Output the [x, y] coordinate of the center of the cell containing the given text.  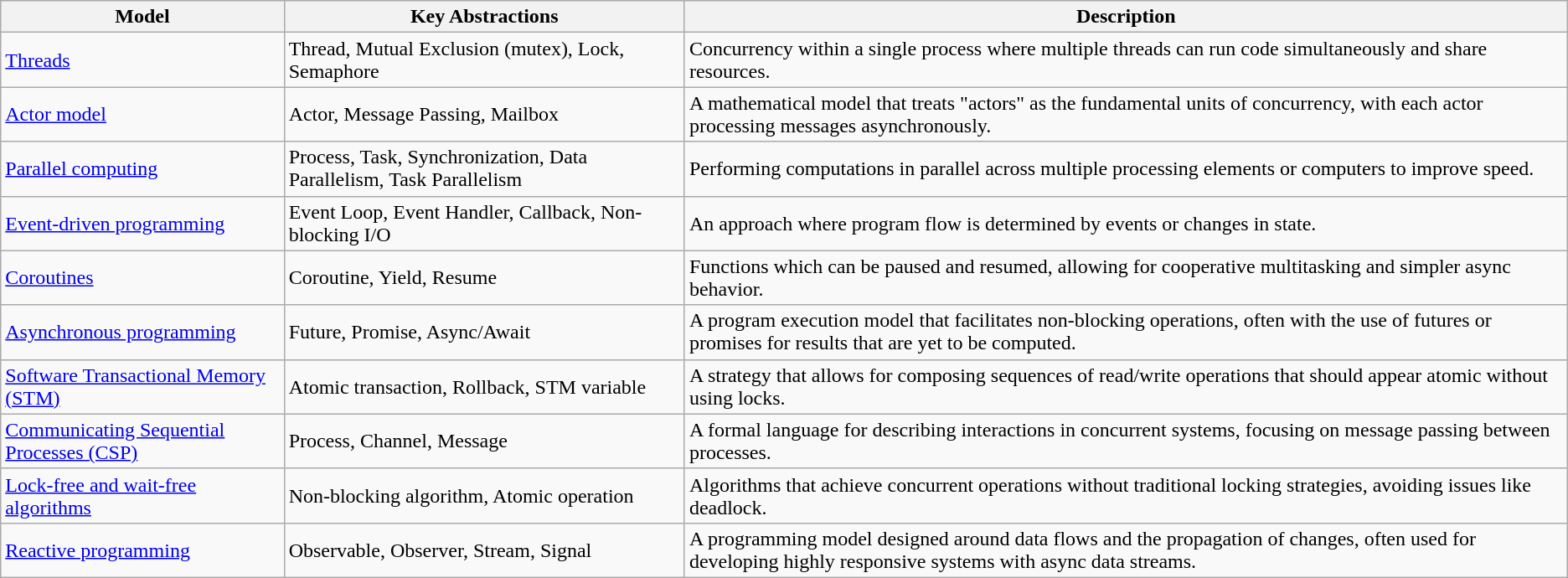
Asynchronous programming [142, 332]
Parallel computing [142, 169]
Process, Task, Synchronization, Data Parallelism, Task Parallelism [484, 169]
Event-driven programming [142, 223]
A formal language for describing interactions in concurrent systems, focusing on message passing between processes. [1126, 441]
Thread, Mutual Exclusion (mutex), Lock, Semaphore [484, 60]
An approach where program flow is determined by events or changes in state. [1126, 223]
Functions which can be paused and resumed, allowing for cooperative multitasking and simpler async behavior. [1126, 278]
Actor, Message Passing, Mailbox [484, 114]
Non-blocking algorithm, Atomic operation [484, 496]
Event Loop, Event Handler, Callback, Non-blocking I/O [484, 223]
Description [1126, 17]
Process, Channel, Message [484, 441]
Reactive programming [142, 550]
Performing computations in parallel across multiple processing elements or computers to improve speed. [1126, 169]
Lock-free and wait-free algorithms [142, 496]
A mathematical model that treats "actors" as the fundamental units of concurrency, with each actor processing messages asynchronously. [1126, 114]
Software Transactional Memory (STM) [142, 387]
Algorithms that achieve concurrent operations without traditional locking strategies, avoiding issues like deadlock. [1126, 496]
Threads [142, 60]
Model [142, 17]
Concurrency within a single process where multiple threads can run code simultaneously and share resources. [1126, 60]
Atomic transaction, Rollback, STM variable [484, 387]
A strategy that allows for composing sequences of read/write operations that should appear atomic without using locks. [1126, 387]
Key Abstractions [484, 17]
Communicating Sequential Processes (CSP) [142, 441]
Future, Promise, Async/Await [484, 332]
Actor model [142, 114]
Observable, Observer, Stream, Signal [484, 550]
Coroutines [142, 278]
Coroutine, Yield, Resume [484, 278]
